Scan for the cell matching the given text and deliver its (X, Y) coordinate at center. 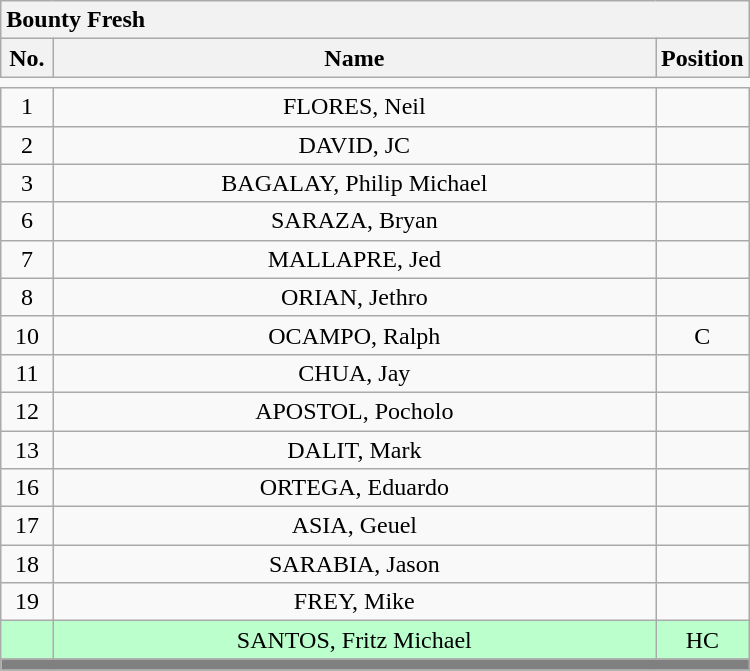
CHUA, Jay (354, 373)
ORTEGA, Eduardo (354, 488)
No. (27, 58)
Position (703, 58)
FLORES, Neil (354, 107)
19 (27, 602)
SARAZA, Bryan (354, 221)
SANTOS, Fritz Michael (354, 640)
HC (703, 640)
Bounty Fresh (375, 20)
8 (27, 297)
OCAMPO, Ralph (354, 335)
3 (27, 183)
16 (27, 488)
2 (27, 145)
12 (27, 411)
BAGALAY, Philip Michael (354, 183)
DAVID, JC (354, 145)
FREY, Mike (354, 602)
10 (27, 335)
6 (27, 221)
ORIAN, Jethro (354, 297)
ASIA, Geuel (354, 526)
13 (27, 449)
7 (27, 259)
1 (27, 107)
MALLAPRE, Jed (354, 259)
11 (27, 373)
17 (27, 526)
APOSTOL, Pocholo (354, 411)
Name (354, 58)
18 (27, 564)
SARABIA, Jason (354, 564)
DALIT, Mark (354, 449)
C (703, 335)
